Pinpoint the cell where the given text exists, returning its (x, y) midpoint coordinate. 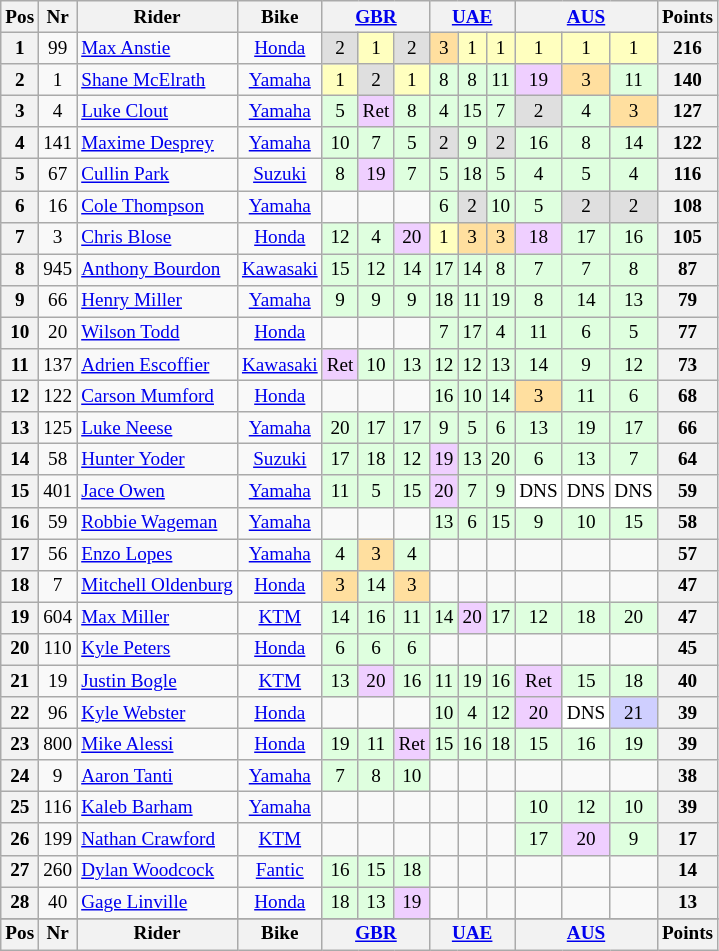
945 (58, 270)
Kyle Peters (158, 649)
67 (58, 175)
Luke Neese (158, 428)
Maxime Desprey (158, 143)
45 (687, 649)
Kaleb Barham (158, 808)
Mitchell Oldenburg (158, 586)
Max Anstie (158, 48)
Aaron Tanti (158, 776)
38 (687, 776)
Chris Blose (158, 238)
Nathan Crawford (158, 839)
Carson Mumford (158, 396)
87 (687, 270)
Fantic (280, 871)
99 (58, 48)
27 (20, 871)
401 (58, 491)
24 (20, 776)
Kyle Webster (158, 713)
Enzo Lopes (158, 554)
Cole Thompson (158, 206)
125 (58, 428)
96 (58, 713)
Luke Clout (158, 111)
110 (58, 649)
22 (20, 713)
105 (687, 238)
216 (687, 48)
Cullin Park (158, 175)
25 (20, 808)
79 (687, 301)
141 (58, 143)
23 (20, 744)
Max Miller (158, 618)
260 (58, 871)
Adrien Escoffier (158, 365)
Wilson Todd (158, 333)
800 (58, 744)
108 (687, 206)
26 (20, 839)
140 (687, 80)
199 (58, 839)
77 (687, 333)
Henry Miller (158, 301)
64 (687, 460)
68 (687, 396)
Robbie Wageman (158, 523)
Mike Alessi (158, 744)
Justin Bogle (158, 681)
57 (687, 554)
73 (687, 365)
Hunter Yoder (158, 460)
Jace Owen (158, 491)
137 (58, 365)
127 (687, 111)
56 (58, 554)
28 (20, 902)
604 (58, 618)
Gage Linville (158, 902)
Dylan Woodcock (158, 871)
Shane McElrath (158, 80)
Anthony Bourdon (158, 270)
